Return the [x, y] coordinate for the center point of the cell that contains the specified text.  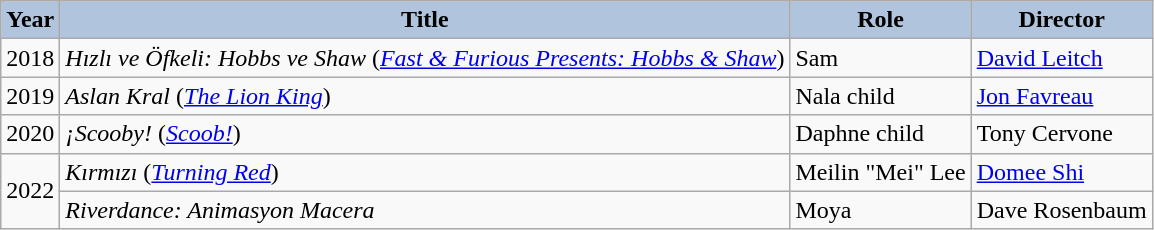
2020 [30, 134]
Jon Favreau [1062, 96]
David Leitch [1062, 58]
Hızlı ve Öfkeli: Hobbs ve Shaw (Fast & Furious Presents: Hobbs & Shaw) [425, 58]
Riverdance: Animasyon Macera [425, 210]
Dave Rosenbaum [1062, 210]
Title [425, 20]
2018 [30, 58]
Year [30, 20]
2019 [30, 96]
Daphne child [880, 134]
Director [1062, 20]
Domee Shi [1062, 172]
Nala child [880, 96]
Role [880, 20]
Moya [880, 210]
Tony Cervone [1062, 134]
Meilin "Mei" Lee [880, 172]
¡Scooby! (Scoob!) [425, 134]
Sam [880, 58]
Kırmızı (Turning Red) [425, 172]
2022 [30, 191]
Aslan Kral (The Lion King) [425, 96]
